Pinpoint the cell where the given text exists, returning its (X, Y) midpoint coordinate. 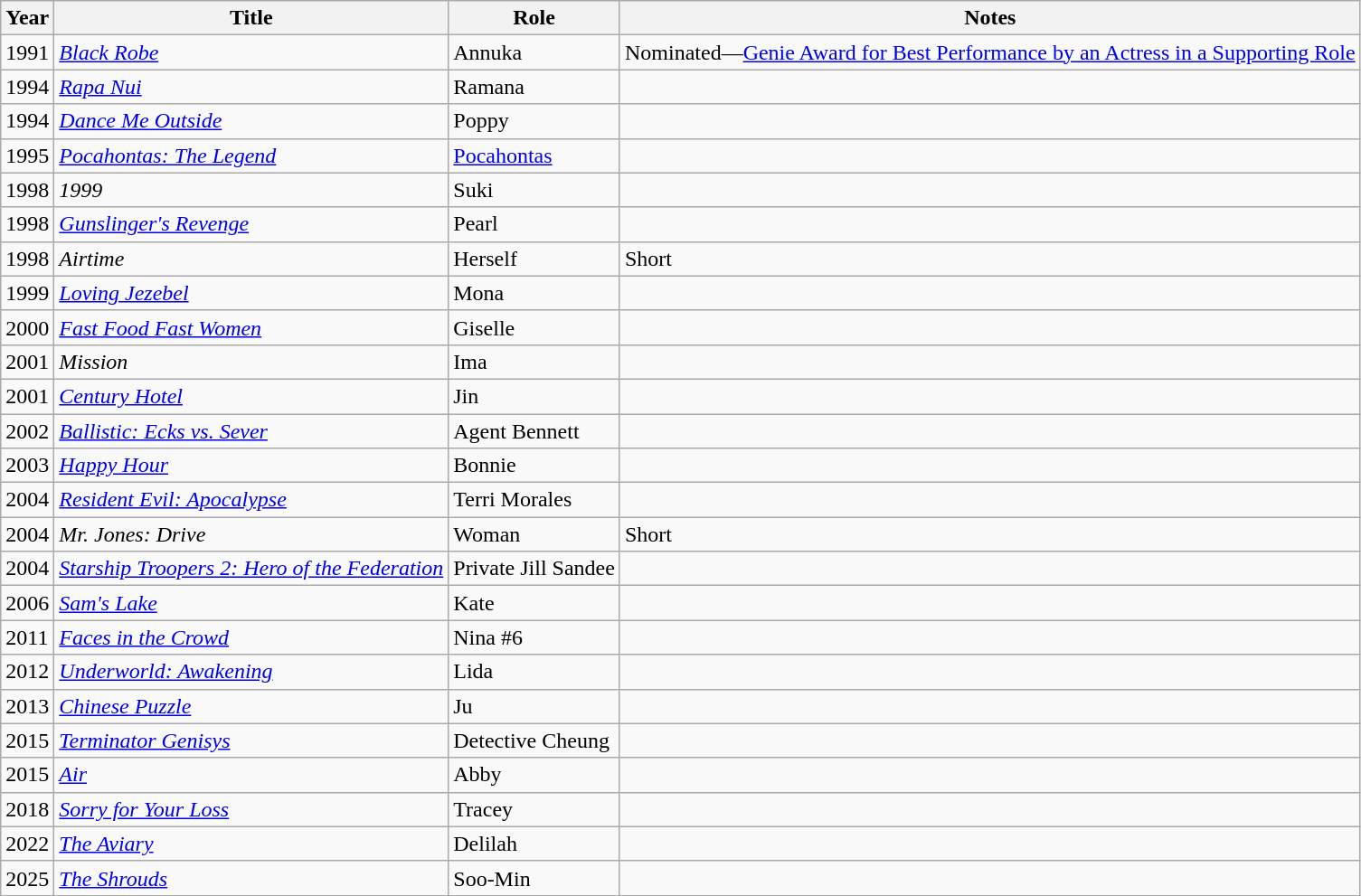
Giselle (534, 327)
Delilah (534, 844)
1995 (27, 156)
Detective Cheung (534, 740)
Year (27, 18)
Private Jill Sandee (534, 569)
Gunslinger's Revenge (251, 224)
The Aviary (251, 844)
Agent Bennett (534, 431)
Jin (534, 396)
Dance Me Outside (251, 121)
1991 (27, 52)
2018 (27, 809)
Ballistic: Ecks vs. Sever (251, 431)
Notes (989, 18)
Role (534, 18)
2022 (27, 844)
Lida (534, 672)
Sorry for Your Loss (251, 809)
Pocahontas (534, 156)
2011 (27, 637)
2003 (27, 466)
Pearl (534, 224)
Ramana (534, 87)
Airtime (251, 259)
Kate (534, 603)
Nina #6 (534, 637)
Chinese Puzzle (251, 706)
Ju (534, 706)
Black Robe (251, 52)
Mr. Jones: Drive (251, 534)
2000 (27, 327)
Annuka (534, 52)
Poppy (534, 121)
Nominated—Genie Award for Best Performance by an Actress in a Supporting Role (989, 52)
2025 (27, 878)
Rapa Nui (251, 87)
Fast Food Fast Women (251, 327)
Happy Hour (251, 466)
2006 (27, 603)
Abby (534, 775)
Suki (534, 190)
Faces in the Crowd (251, 637)
Air (251, 775)
Resident Evil: Apocalypse (251, 500)
The Shrouds (251, 878)
Tracey (534, 809)
Herself (534, 259)
Starship Troopers 2: Hero of the Federation (251, 569)
Bonnie (534, 466)
Mission (251, 362)
Soo-Min (534, 878)
Ima (534, 362)
Title (251, 18)
2013 (27, 706)
Underworld: Awakening (251, 672)
Pocahontas: The Legend (251, 156)
2012 (27, 672)
Sam's Lake (251, 603)
Terri Morales (534, 500)
Terminator Genisys (251, 740)
Woman (534, 534)
Loving Jezebel (251, 293)
Mona (534, 293)
2002 (27, 431)
Century Hotel (251, 396)
